Detect which cell encompasses the target text, then output its [x, y] center coordinate. 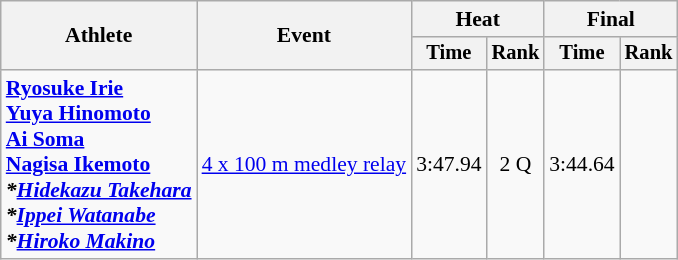
Heat [478, 19]
4 x 100 m medley relay [304, 164]
Event [304, 36]
Final [610, 19]
Athlete [99, 36]
Ryosuke IrieYuya HinomotoAi SomaNagisa Ikemoto*Hidekazu Takehara*Ippei Watanabe*Hiroko Makino [99, 164]
3:44.64 [582, 164]
2 Q [516, 164]
3:47.94 [448, 164]
